Find where the given text appears and provide that cell's center as (x, y) coordinate. 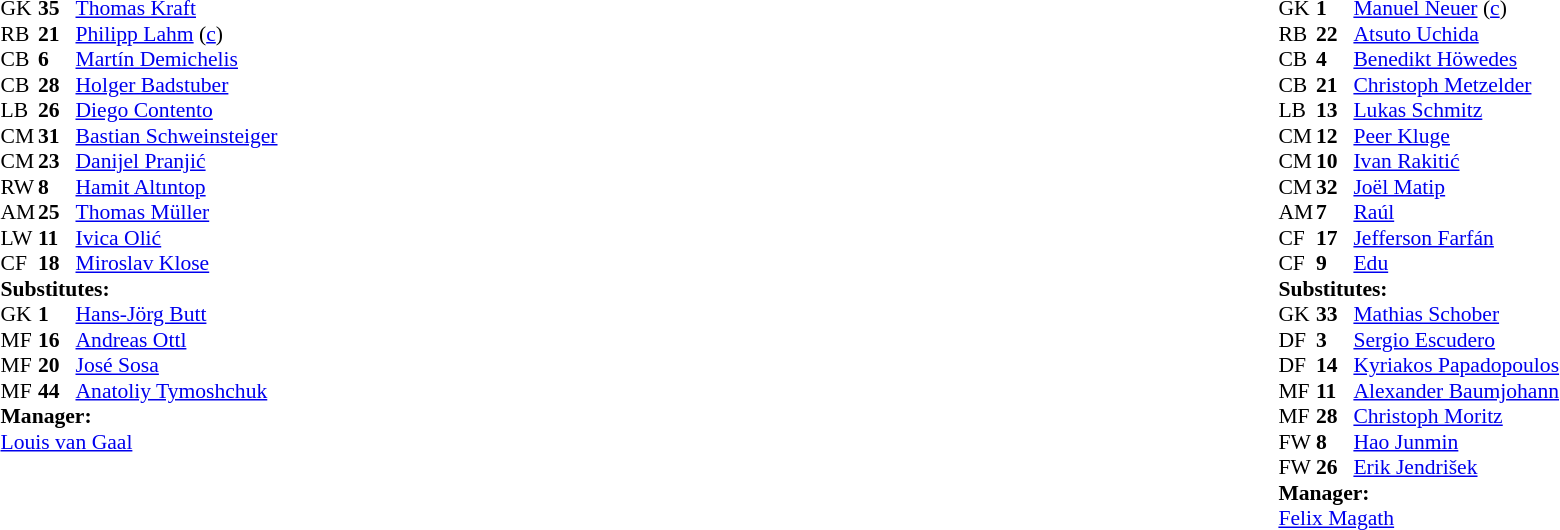
Danijel Pranjić (177, 161)
Raúl (1456, 213)
Ivan Rakitić (1456, 161)
10 (1335, 161)
17 (1335, 238)
20 (57, 365)
Hamit Altıntop (177, 187)
22 (1335, 34)
Hao Junmin (1456, 442)
Andreas Ottl (177, 340)
13 (1335, 111)
Mathias Schober (1456, 315)
Edu (1456, 263)
Atsuto Uchida (1456, 34)
Diego Contento (177, 111)
Thomas Müller (177, 213)
Philipp Lahm (c) (177, 34)
Kyriakos Papadopoulos (1456, 365)
Christoph Moritz (1456, 417)
Sergio Escudero (1456, 340)
Erik Jendrišek (1456, 467)
33 (1335, 315)
Benedikt Höwedes (1456, 59)
Christoph Metzelder (1456, 85)
Peer Kluge (1456, 136)
44 (57, 391)
Ivica Olić (177, 238)
25 (57, 213)
18 (57, 263)
1 (57, 315)
Alexander Baumjohann (1456, 391)
LW (19, 238)
12 (1335, 136)
Jefferson Farfán (1456, 238)
Anatoliy Tymoshchuk (177, 391)
Hans-Jörg Butt (177, 315)
José Sosa (177, 365)
16 (57, 340)
Miroslav Klose (177, 263)
Louis van Gaal (138, 442)
14 (1335, 365)
Joël Matip (1456, 187)
7 (1335, 213)
Bastian Schweinsteiger (177, 136)
9 (1335, 263)
Lukas Schmitz (1456, 111)
32 (1335, 187)
31 (57, 136)
Holger Badstuber (177, 85)
Martín Demichelis (177, 59)
6 (57, 59)
4 (1335, 59)
RW (19, 187)
23 (57, 161)
3 (1335, 340)
